For the text-containing cell, return its midpoint in (X, Y) coordinate format. 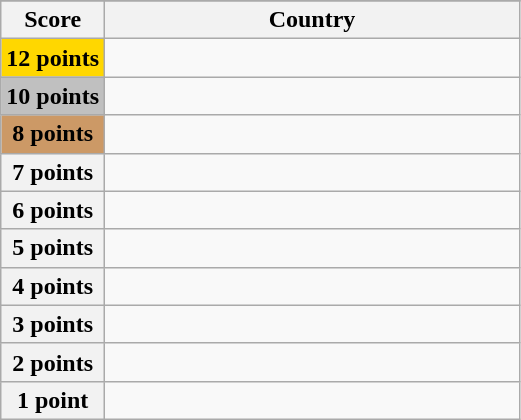
10 points (53, 96)
2 points (53, 362)
1 point (53, 400)
4 points (53, 286)
12 points (53, 58)
Country (312, 20)
8 points (53, 134)
3 points (53, 324)
5 points (53, 248)
Score (53, 20)
6 points (53, 210)
7 points (53, 172)
